For the text-containing cell, return its midpoint in [X, Y] coordinate format. 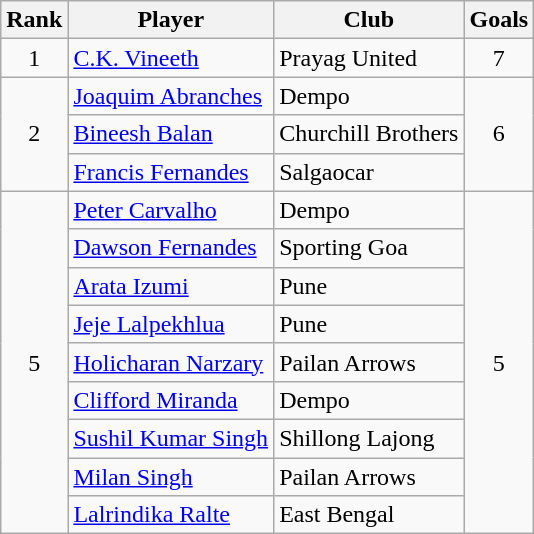
Sporting Goa [369, 248]
Bineesh Balan [171, 134]
Prayag United [369, 58]
Jeje Lalpekhlua [171, 324]
Milan Singh [171, 477]
6 [499, 134]
Sushil Kumar Singh [171, 438]
1 [34, 58]
Churchill Brothers [369, 134]
Shillong Lajong [369, 438]
Peter Carvalho [171, 210]
Rank [34, 20]
Salgaocar [369, 172]
Club [369, 20]
Holicharan Narzary [171, 362]
Dawson Fernandes [171, 248]
2 [34, 134]
Joaquim Abranches [171, 96]
Francis Fernandes [171, 172]
C.K. Vineeth [171, 58]
7 [499, 58]
Goals [499, 20]
Player [171, 20]
East Bengal [369, 515]
Arata Izumi [171, 286]
Clifford Miranda [171, 400]
Lalrindika Ralte [171, 515]
